Identify which cell holds the provided text, then report its [X, Y] central coordinate. 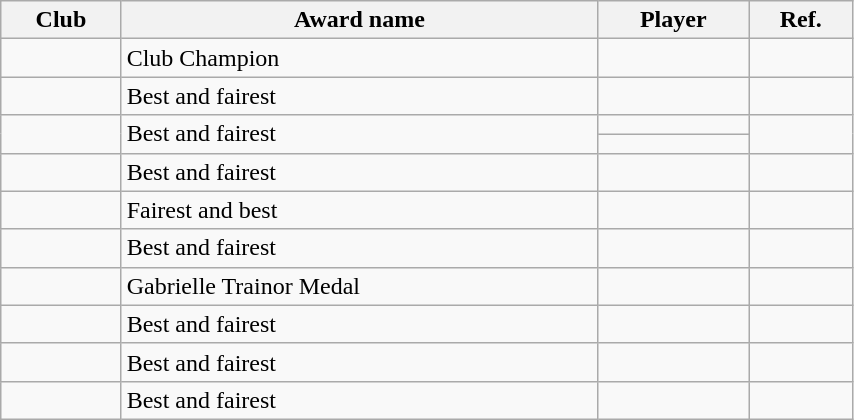
Club Champion [359, 58]
Ref. [800, 20]
Award name [359, 20]
Player [674, 20]
Fairest and best [359, 210]
Club [61, 20]
Gabrielle Trainor Medal [359, 286]
